Determine the [X, Y] coordinate at the center of the cell enclosing the given text.  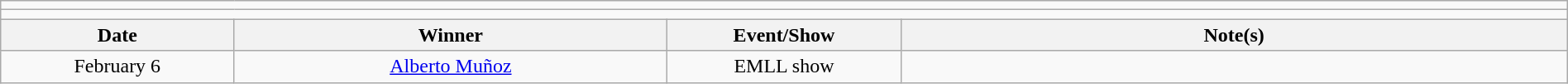
Alberto Muñoz [451, 67]
Event/Show [784, 35]
Date [117, 35]
Winner [451, 35]
Note(s) [1234, 35]
February 6 [117, 67]
EMLL show [784, 67]
